Capture the cell that displays the provided text and extract its (X, Y) central coordinate. 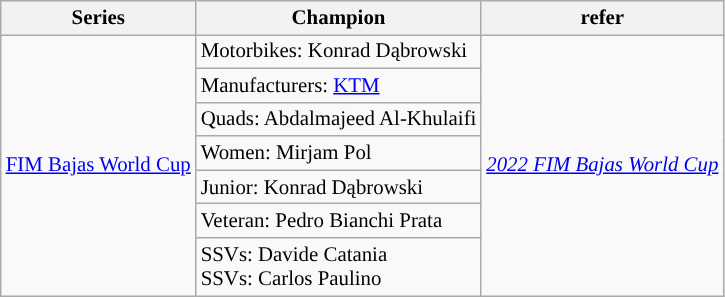
2022 FIM Bajas World Cup (602, 164)
Manufacturers: KTM (339, 85)
Junior: Konrad Dąbrowski (339, 187)
SSVs: Davide CataniaSSVs: Carlos Paulino (339, 267)
Series (98, 18)
Veteran: Pedro Bianchi Prata (339, 221)
Quads: Abdalmajeed Al-Khulaifi (339, 119)
Motorbikes: Konrad Dąbrowski (339, 51)
refer (602, 18)
FIM Bajas World Cup (98, 164)
Champion (339, 18)
Women: Mirjam Pol (339, 153)
